Capture the cell that displays the provided text and extract its [x, y] central coordinate. 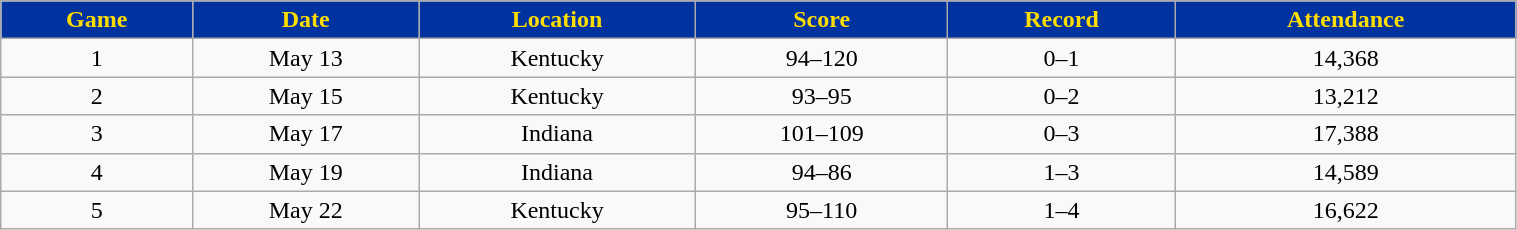
Location [558, 20]
4 [97, 172]
May 17 [306, 134]
3 [97, 134]
Date [306, 20]
2 [97, 96]
1–3 [1062, 172]
17,388 [1346, 134]
13,212 [1346, 96]
May 22 [306, 210]
94–86 [822, 172]
May 15 [306, 96]
Attendance [1346, 20]
0–1 [1062, 58]
May 19 [306, 172]
Score [822, 20]
14,589 [1346, 172]
May 13 [306, 58]
Record [1062, 20]
0–3 [1062, 134]
94–120 [822, 58]
1–4 [1062, 210]
1 [97, 58]
16,622 [1346, 210]
101–109 [822, 134]
5 [97, 210]
0–2 [1062, 96]
Game [97, 20]
93–95 [822, 96]
14,368 [1346, 58]
95–110 [822, 210]
